Extract the [x, y] coordinate from the center of the cell holding the provided text.  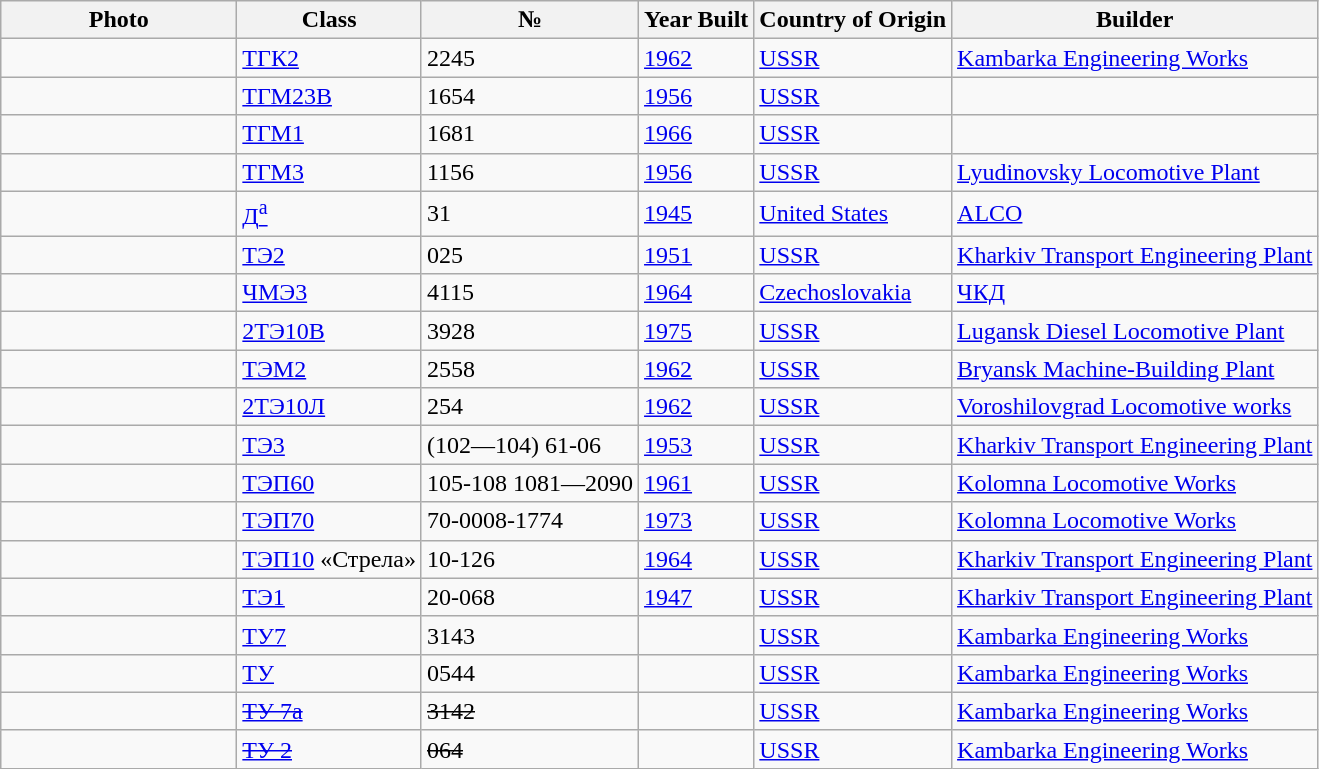
ТГМ3 [330, 172]
4115 [530, 293]
ТУ [330, 673]
ТЭП10 «Стрела» [330, 559]
ALCO [1135, 214]
Voroshilovgrad Locomotive works [1135, 407]
Czechoslovakia [853, 293]
1947 [696, 597]
254 [530, 407]
1654 [530, 96]
1951 [696, 255]
Lyudinovsky Locomotive Plant [1135, 172]
1945 [696, 214]
United States [853, 214]
ТУ7 [330, 635]
Class [330, 20]
2245 [530, 58]
025 [530, 255]
ЧМЭ3 [330, 293]
1966 [696, 134]
10-126 [530, 559]
2ТЭ10В [330, 331]
70-0008-1774 [530, 521]
1975 [696, 331]
(102—104) 61-06 [530, 445]
Lugansk Diesel Locomotive Plant [1135, 331]
1953 [696, 445]
ТГМ23В [330, 96]
1156 [530, 172]
Year Built [696, 20]
2ТЭ10Л [330, 407]
ТГМ1 [330, 134]
Photo [119, 20]
3142 [530, 711]
ТЭ2 [330, 255]
ТЭ3 [330, 445]
3143 [530, 635]
064 [530, 749]
ТГК2 [330, 58]
105-108 1081—2090 [530, 483]
31 [530, 214]
ЧКД [1135, 293]
ТУ 7а [330, 711]
1681 [530, 134]
0544 [530, 673]
ТЭП70 [330, 521]
2558 [530, 369]
№ [530, 20]
ТЭП60 [330, 483]
ТЭМ2 [330, 369]
20-068 [530, 597]
ТУ 2 [330, 749]
1973 [696, 521]
1961 [696, 483]
Bryansk Machine-Building Plant [1135, 369]
ТЭ1 [330, 597]
Country of Origin [853, 20]
Да [330, 214]
Builder [1135, 20]
3928 [530, 331]
